Pinpoint the cell where the given text exists, returning its [X, Y] midpoint coordinate. 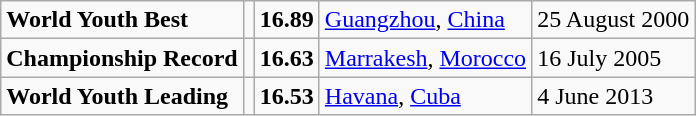
Havana, Cuba [425, 96]
World Youth Best [122, 20]
16.53 [286, 96]
Guangzhou, China [425, 20]
16.89 [286, 20]
4 June 2013 [614, 96]
25 August 2000 [614, 20]
16.63 [286, 58]
16 July 2005 [614, 58]
Championship Record [122, 58]
World Youth Leading [122, 96]
Marrakesh, Morocco [425, 58]
